Capture the cell that displays the provided text and extract its [x, y] central coordinate. 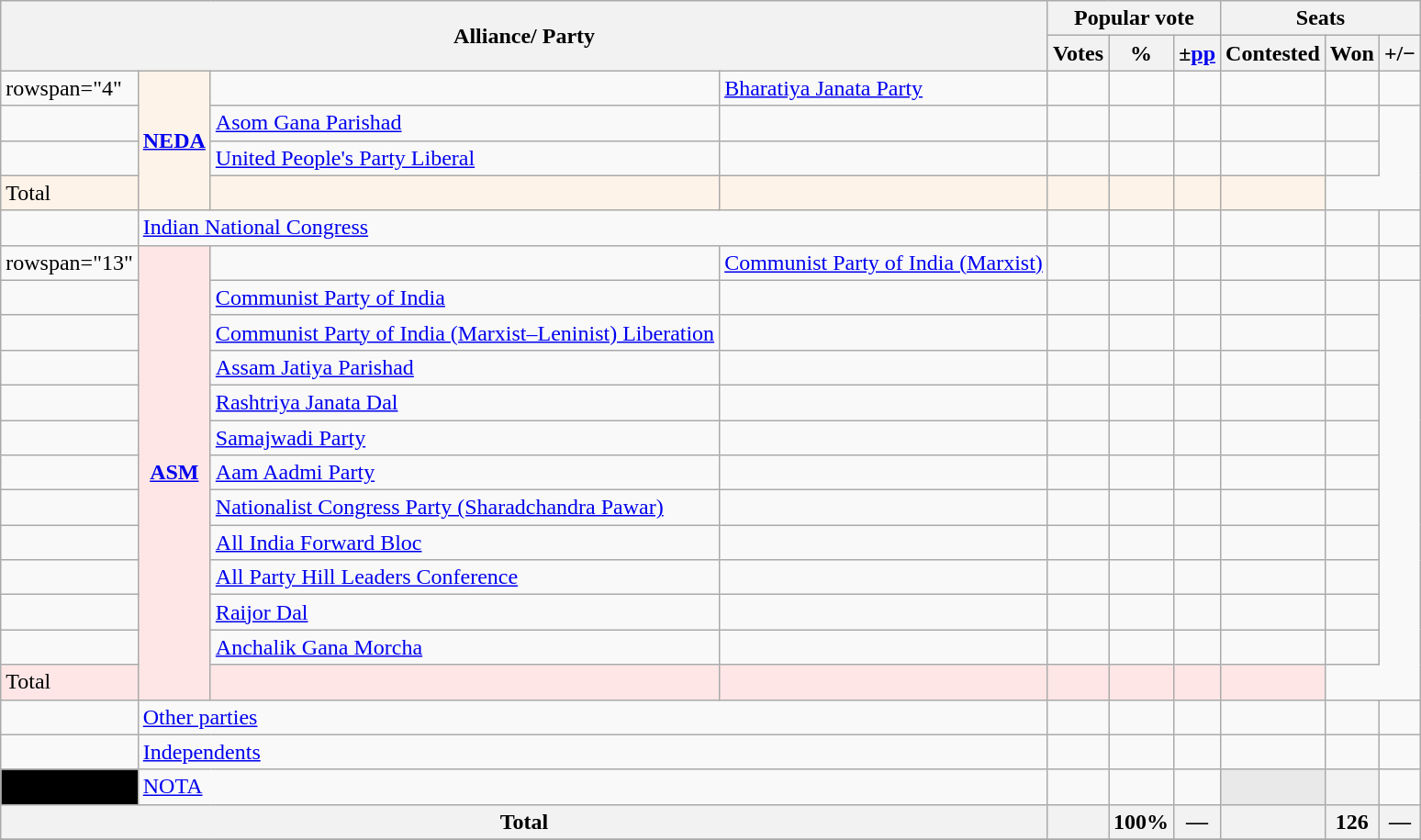
ASM [174, 472]
126 [1351, 822]
All Party Hill Leaders Conference [464, 577]
rowspan="13" [70, 263]
rowspan="4" [70, 88]
All India Forward Bloc [464, 543]
United People's Party Liberal [464, 158]
Bharatiya Janata Party [884, 88]
Other parties [593, 717]
Asom Gana Parishad [464, 123]
+/− [1399, 53]
Contested [1273, 53]
Raijor Dal [464, 612]
Popular vote [1134, 18]
Alliance/ Party [525, 36]
Votes [1078, 53]
Assam Jatiya Parishad [464, 367]
Communist Party of India (Marxist–Leninist) Liberation [464, 332]
Nationalist Congress Party (Sharadchandra Pawar) [464, 508]
100% [1142, 822]
Aam Aadmi Party [464, 473]
Independents [593, 752]
±pp [1197, 53]
Indian National Congress [593, 228]
NEDA [174, 140]
Won [1351, 53]
Seats [1321, 18]
Communist Party of India (Marxist) [884, 263]
Samajwadi Party [464, 438]
% [1142, 53]
NOTA [593, 787]
Anchalik Gana Morcha [464, 647]
Communist Party of India [464, 297]
Rashtriya Janata Dal [464, 402]
